Output the [x, y] coordinate of the center of the cell containing the given text.  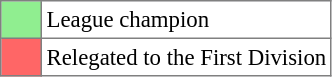
Relegated to the First Division [186, 57]
League champion [186, 20]
